For the text-containing cell, return its midpoint in [X, Y] coordinate format. 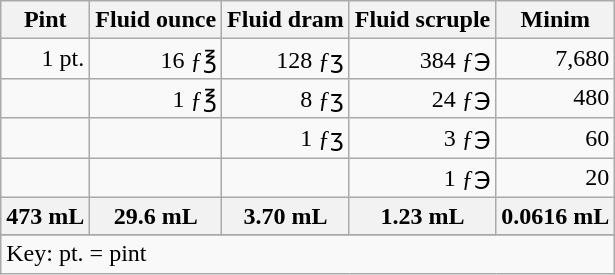
16 ƒ℥ [156, 59]
1 pt. [46, 59]
Fluid ounce [156, 20]
Key: pt. = pint [308, 254]
24 ƒ℈ [422, 98]
1 ƒ℈ [422, 178]
7,680 [556, 59]
8 ƒʒ [286, 98]
384 ƒ℈ [422, 59]
1 ƒ℥ [156, 98]
3.70 mL [286, 216]
0.0616 mL [556, 216]
473 mL [46, 216]
3 ƒ℈ [422, 138]
Fluid dram [286, 20]
29.6 mL [156, 216]
128 ƒʒ [286, 59]
Minim [556, 20]
1 ƒʒ [286, 138]
1.23 mL [422, 216]
60 [556, 138]
480 [556, 98]
Fluid scruple [422, 20]
20 [556, 178]
Pint [46, 20]
